Find where the given text appears and provide that cell's center as (x, y) coordinate. 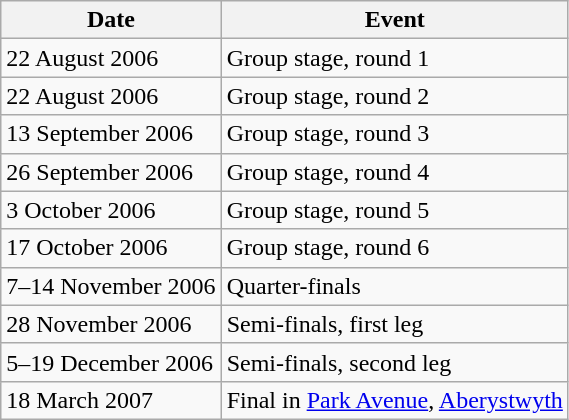
28 November 2006 (111, 324)
Final in Park Avenue, Aberystwyth (394, 400)
Group stage, round 6 (394, 248)
Semi-finals, second leg (394, 362)
17 October 2006 (111, 248)
Quarter-finals (394, 286)
Date (111, 20)
Group stage, round 4 (394, 172)
5–19 December 2006 (111, 362)
26 September 2006 (111, 172)
Group stage, round 3 (394, 134)
13 September 2006 (111, 134)
Group stage, round 2 (394, 96)
Group stage, round 1 (394, 58)
7–14 November 2006 (111, 286)
3 October 2006 (111, 210)
Group stage, round 5 (394, 210)
Semi-finals, first leg (394, 324)
18 March 2007 (111, 400)
Event (394, 20)
